Find where the given text appears and provide that cell's center as [x, y] coordinate. 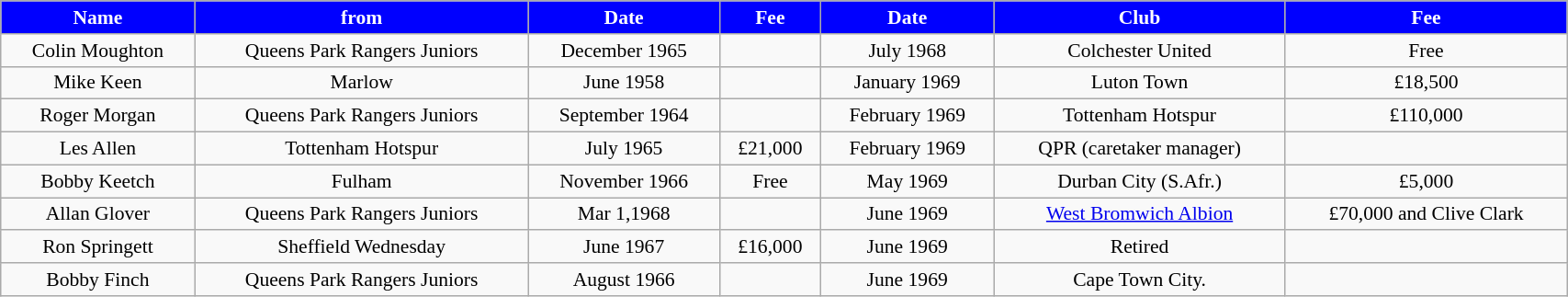
Club [1140, 17]
May 1969 [908, 181]
Cape Town City. [1140, 280]
Fulham [362, 181]
£16,000 [770, 247]
Name [97, 17]
Mike Keen [97, 83]
July 1965 [624, 149]
£110,000 [1426, 116]
Marlow [362, 83]
£21,000 [770, 149]
Colin Moughton [97, 51]
June 1958 [624, 83]
Durban City (S.Afr.) [1140, 181]
Roger Morgan [97, 116]
West Bromwich Albion [1140, 214]
Ron Springett [97, 247]
Allan Glover [97, 214]
Les Allen [97, 149]
Bobby Keetch [97, 181]
Bobby Finch [97, 280]
January 1969 [908, 83]
£5,000 [1426, 181]
November 1966 [624, 181]
Sheffield Wednesday [362, 247]
Mar 1,1968 [624, 214]
July 1968 [908, 51]
December 1965 [624, 51]
from [362, 17]
£18,500 [1426, 83]
June 1967 [624, 247]
August 1966 [624, 280]
Luton Town [1140, 83]
Retired [1140, 247]
Colchester United [1140, 51]
£70,000 and Clive Clark [1426, 214]
September 1964 [624, 116]
QPR (caretaker manager) [1140, 149]
